Determine the [x, y] coordinate at the center of the cell enclosing the given text.  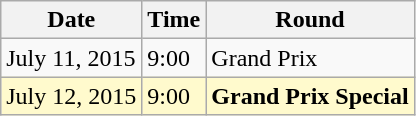
Grand Prix Special [310, 96]
Date [72, 20]
Time [174, 20]
Round [310, 20]
Grand Prix [310, 58]
July 11, 2015 [72, 58]
July 12, 2015 [72, 96]
